Return (X, Y) of the center of cell containing provided text 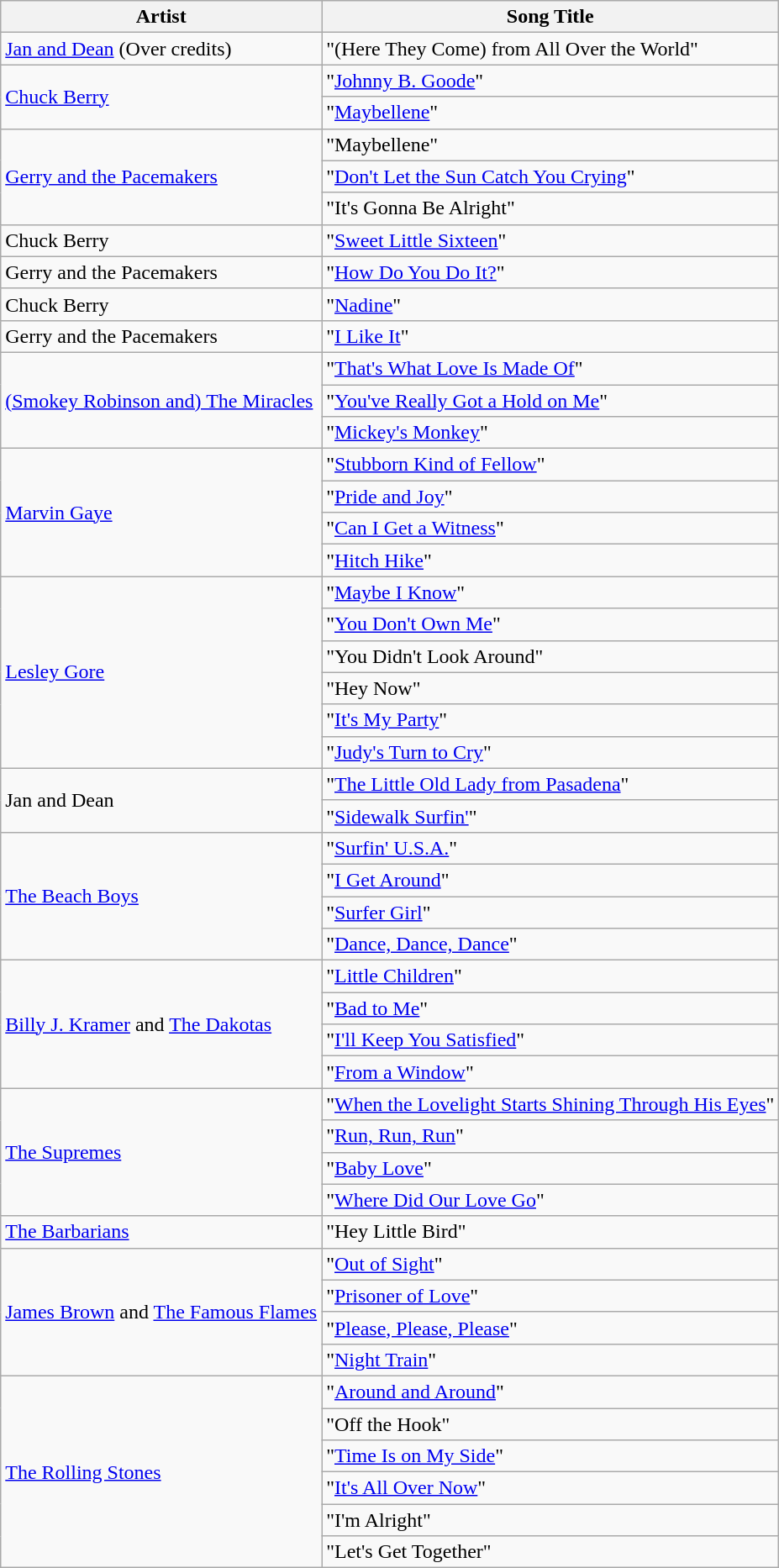
Song Title (550, 17)
Billy J. Kramer and The Dakotas (161, 1024)
"You've Really Got a Hold on Me" (550, 401)
"Off the Hook" (550, 1424)
The Beach Boys (161, 896)
"Time Is on My Side" (550, 1456)
"Around and Around" (550, 1392)
"Sidewalk Surfin'" (550, 816)
"Surfin' U.S.A." (550, 848)
"I'll Keep You Satisfied" (550, 1040)
"The Little Old Lady from Pasadena" (550, 784)
The Supremes (161, 1152)
Jan and Dean (Over credits) (161, 49)
"When the Lovelight Starts Shining Through His Eyes" (550, 1104)
"Hitch Hike" (550, 560)
"Night Train" (550, 1360)
"Little Children" (550, 976)
"Don't Let the Sun Catch You Crying" (550, 176)
"I Get Around" (550, 880)
"Bad to Me" (550, 1008)
"(Here They Come) from All Over the World" (550, 49)
"Surfer Girl" (550, 912)
"Pride and Joy" (550, 497)
"Judy's Turn to Cry" (550, 752)
"It's All Over Now" (550, 1488)
"Nadine" (550, 304)
"How Do You Do It?" (550, 272)
"Out of Sight" (550, 1264)
Marvin Gaye (161, 513)
"Run, Run, Run" (550, 1136)
"Let's Get Together" (550, 1552)
"I'm Alright" (550, 1520)
"From a Window" (550, 1072)
"Hey Now" (550, 688)
"It's My Party" (550, 720)
"Dance, Dance, Dance" (550, 944)
The Barbarians (161, 1232)
The Rolling Stones (161, 1471)
"Baby Love" (550, 1168)
"Stubborn Kind of Fellow" (550, 465)
(Smokey Robinson and) The Miracles (161, 400)
Artist (161, 17)
Lesley Gore (161, 672)
"Hey Little Bird" (550, 1232)
"Please, Please, Please" (550, 1328)
"You Didn't Look Around" (550, 656)
"Where Did Our Love Go" (550, 1200)
"Sweet Little Sixteen" (550, 240)
"Johnny B. Goode" (550, 81)
"I Like It" (550, 336)
"Maybe I Know" (550, 592)
"It's Gonna Be Alright" (550, 208)
James Brown and The Famous Flames (161, 1312)
"You Don't Own Me" (550, 624)
"Prisoner of Love" (550, 1296)
Jan and Dean (161, 800)
"Can I Get a Witness" (550, 529)
"Mickey's Monkey" (550, 433)
"That's What Love Is Made Of" (550, 368)
